From the cell containing the given text, extract its center point as (X, Y) coordinate. 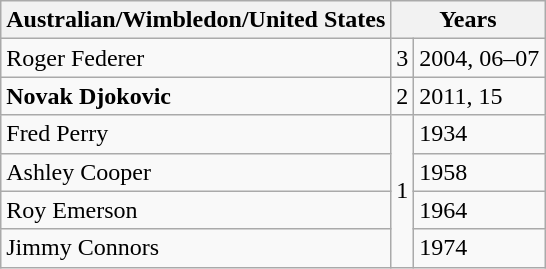
Roger Federer (196, 58)
1958 (480, 172)
1934 (480, 134)
2 (402, 96)
Jimmy Connors (196, 248)
Years (468, 20)
3 (402, 58)
Roy Emerson (196, 210)
Novak Djokovic (196, 96)
Ashley Cooper (196, 172)
Australian/Wimbledon/United States (196, 20)
2004, 06–07 (480, 58)
1 (402, 191)
1974 (480, 248)
1964 (480, 210)
2011, 15 (480, 96)
Fred Perry (196, 134)
